Pinpoint the cell where the given text exists, returning its (X, Y) midpoint coordinate. 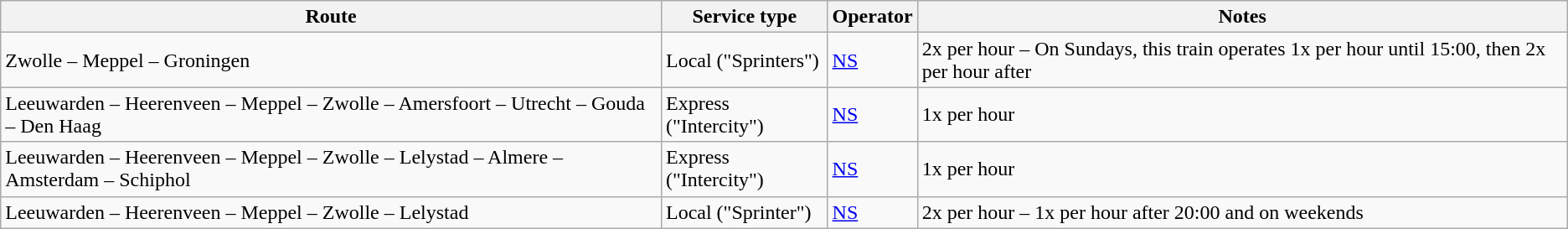
Leeuwarden – Heerenveen – Meppel – Zwolle – Lelystad (332, 212)
Local ("Sprinter") (744, 212)
Leeuwarden – Heerenveen – Meppel – Zwolle – Lelystad – Almere – Amsterdam – Schiphol (332, 169)
Service type (744, 17)
Operator (873, 17)
Local ("Sprinters") (744, 60)
Leeuwarden – Heerenveen – Meppel – Zwolle – Amersfoort – Utrecht – Gouda – Den Haag (332, 114)
Route (332, 17)
2x per hour – 1x per hour after 20:00 and on weekends (1242, 212)
Notes (1242, 17)
2x per hour – On Sundays, this train operates 1x per hour until 15:00, then 2x per hour after (1242, 60)
Zwolle – Meppel – Groningen (332, 60)
